Capture the cell that displays the provided text and extract its (X, Y) central coordinate. 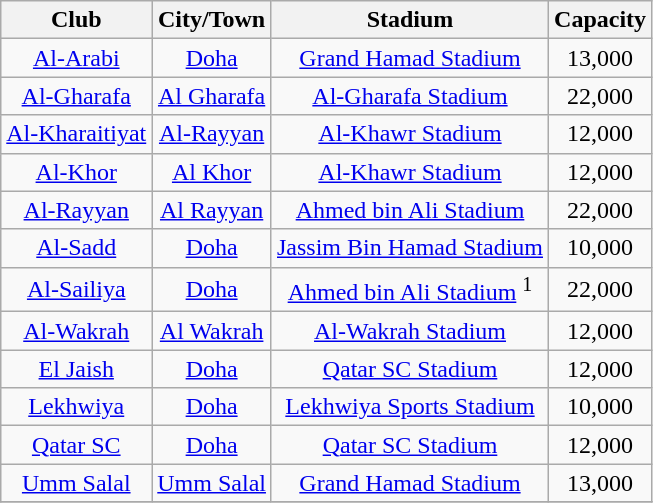
Al-Wakrah Stadium (410, 331)
Al-Sadd (76, 248)
Al-Khor (76, 172)
Al-Gharafa (76, 96)
El Jaish (76, 369)
Stadium (410, 20)
Al-Sailiya (76, 290)
Al Khor (212, 172)
Club (76, 20)
Al Gharafa (212, 96)
Capacity (600, 20)
Lekhwiya Sports Stadium (410, 407)
Al-Wakrah (76, 331)
City/Town (212, 20)
Al Rayyan (212, 210)
Ahmed bin Ali Stadium (410, 210)
Al-Gharafa Stadium (410, 96)
Al-Kharaitiyat (76, 134)
Lekhwiya (76, 407)
Jassim Bin Hamad Stadium (410, 248)
Ahmed bin Ali Stadium 1 (410, 290)
Qatar SC (76, 445)
Al Wakrah (212, 331)
Al-Arabi (76, 58)
